Provide the (X, Y) coordinate of the cell's center where the given text is located.  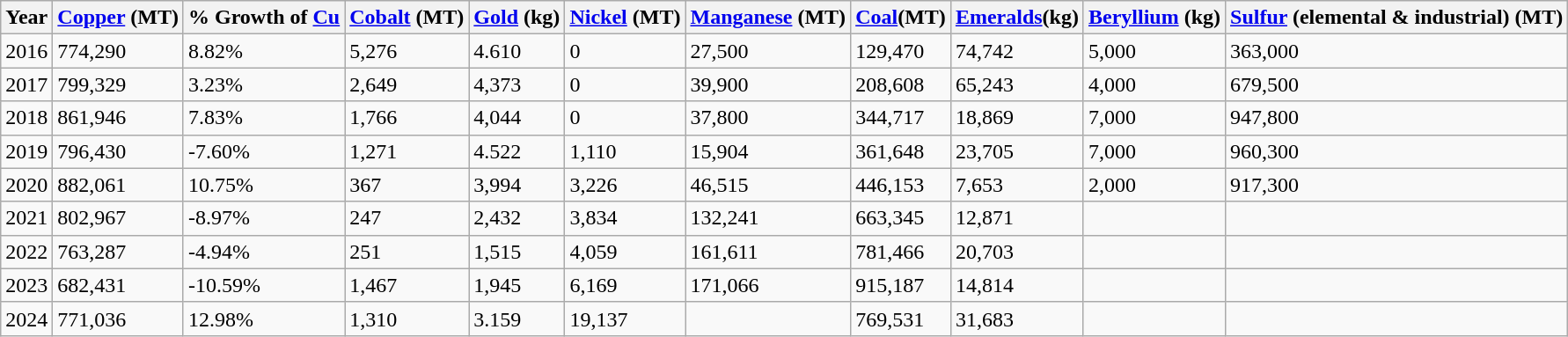
361,648 (901, 151)
1,271 (407, 151)
1,515 (517, 252)
-7.60% (264, 151)
5,000 (1154, 51)
% Growth of Cu (264, 18)
65,243 (1017, 84)
12.98% (264, 319)
3,834 (625, 218)
861,946 (118, 118)
4.610 (517, 51)
774,290 (118, 51)
947,800 (1397, 118)
Nickel (MT) (625, 18)
917,300 (1397, 185)
960,300 (1397, 151)
1,110 (625, 151)
2020 (26, 185)
2024 (26, 319)
2016 (26, 51)
18,869 (1017, 118)
802,967 (118, 218)
3,994 (517, 185)
1,945 (517, 285)
251 (407, 252)
1,467 (407, 285)
2019 (26, 151)
20,703 (1017, 252)
Year (26, 18)
-10.59% (264, 285)
171,066 (768, 285)
27,500 (768, 51)
1,766 (407, 118)
5,276 (407, 51)
Coal(MT) (901, 18)
915,187 (901, 285)
8.82% (264, 51)
2021 (26, 218)
39,900 (768, 84)
769,531 (901, 319)
3.159 (517, 319)
763,287 (118, 252)
4,000 (1154, 84)
74,742 (1017, 51)
1,310 (407, 319)
2018 (26, 118)
446,153 (901, 185)
Gold (kg) (517, 18)
Emeralds(kg) (1017, 18)
6,169 (625, 285)
Manganese (MT) (768, 18)
161,611 (768, 252)
129,470 (901, 51)
23,705 (1017, 151)
15,904 (768, 151)
679,500 (1397, 84)
208,608 (901, 84)
2017 (26, 84)
796,430 (118, 151)
367 (407, 185)
4.522 (517, 151)
31,683 (1017, 319)
344,717 (901, 118)
10.75% (264, 185)
2,000 (1154, 185)
14,814 (1017, 285)
132,241 (768, 218)
771,036 (118, 319)
2,649 (407, 84)
19,137 (625, 319)
2022 (26, 252)
Beryllium (kg) (1154, 18)
2023 (26, 285)
247 (407, 218)
4,059 (625, 252)
799,329 (118, 84)
46,515 (768, 185)
363,000 (1397, 51)
682,431 (118, 285)
4,044 (517, 118)
7.83% (264, 118)
663,345 (901, 218)
882,061 (118, 185)
-8.97% (264, 218)
4,373 (517, 84)
781,466 (901, 252)
Copper (MT) (118, 18)
12,871 (1017, 218)
7,653 (1017, 185)
3,226 (625, 185)
Sulfur (elemental & industrial) (MT) (1397, 18)
-4.94% (264, 252)
Cobalt (MT) (407, 18)
37,800 (768, 118)
3.23% (264, 84)
2,432 (517, 218)
